Pinpoint the cell where the given text exists, returning its (X, Y) midpoint coordinate. 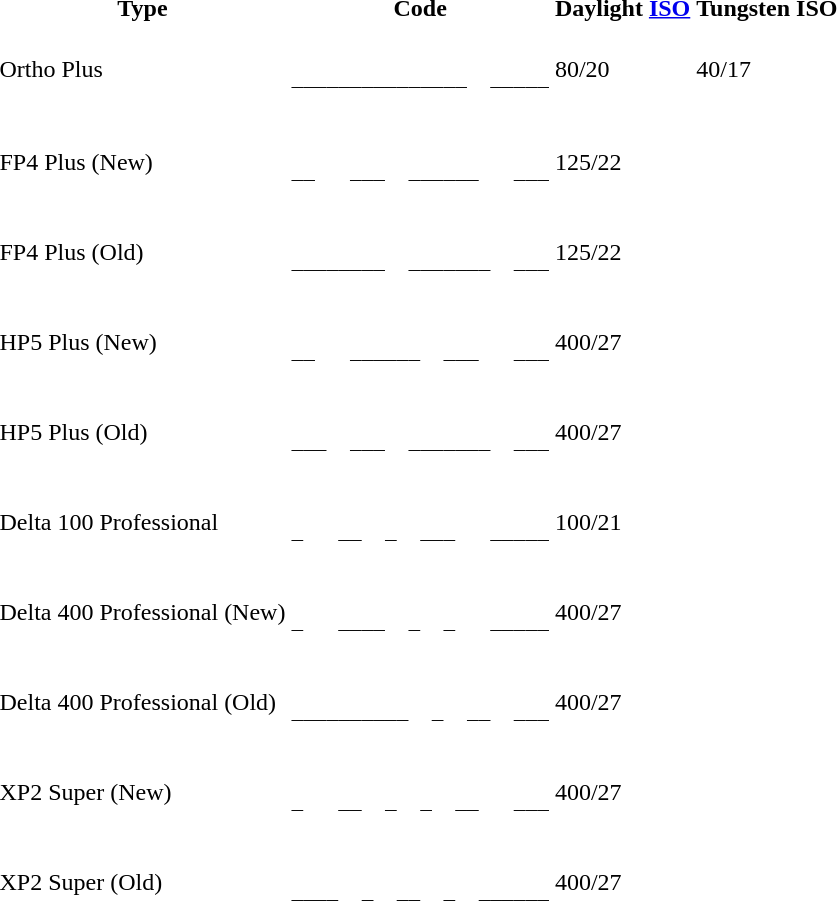
_ ____ _ _ _____ (420, 612)
________ _______ ___ (420, 252)
__ ______ ___ ___ (420, 342)
_ __ _ ___ _____ (420, 522)
__ ___ ______ ___ (420, 162)
_ __ _ _ __ ___ (420, 792)
100/21 (622, 522)
_______________ _____ (420, 70)
80/20 (622, 70)
__________ _ __ ___ (420, 702)
___ ___ _______ ___ (420, 432)
